Capture the cell that displays the provided text and extract its (X, Y) central coordinate. 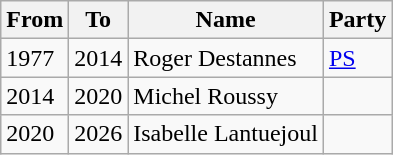
1977 (35, 58)
PS (357, 58)
To (98, 20)
Michel Roussy (226, 96)
2026 (98, 134)
Roger Destannes (226, 58)
Party (357, 20)
Isabelle Lantuejoul (226, 134)
From (35, 20)
Name (226, 20)
